Capture the cell that displays the provided text and extract its [x, y] central coordinate. 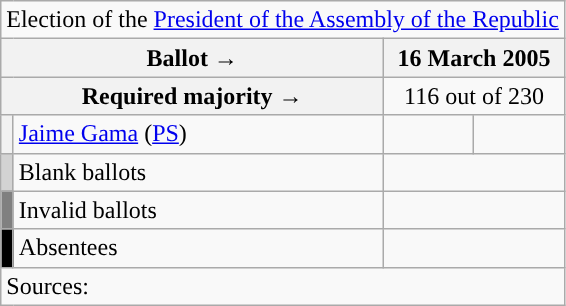
Required majority → [192, 96]
Invalid ballots [198, 210]
Jaime Gama (PS) [198, 134]
Blank ballots [198, 172]
Absentees [198, 248]
Sources: [283, 286]
Ballot → [192, 58]
116 out of 230 [474, 96]
Election of the President of the Assembly of the Republic [283, 20]
16 March 2005 [474, 58]
